Detect which cell encompasses the target text, then output its (X, Y) center coordinate. 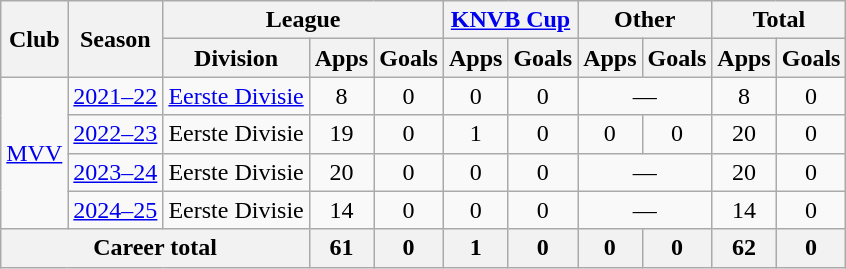
Total (779, 20)
19 (341, 134)
MVV (34, 153)
Other (645, 20)
Season (116, 39)
2021–22 (116, 96)
Career total (156, 248)
2024–25 (116, 210)
Division (236, 58)
62 (744, 248)
2023–24 (116, 172)
Club (34, 39)
2022–23 (116, 134)
61 (341, 248)
KNVB Cup (510, 20)
League (304, 20)
